Capture the cell that displays the provided text and extract its [x, y] central coordinate. 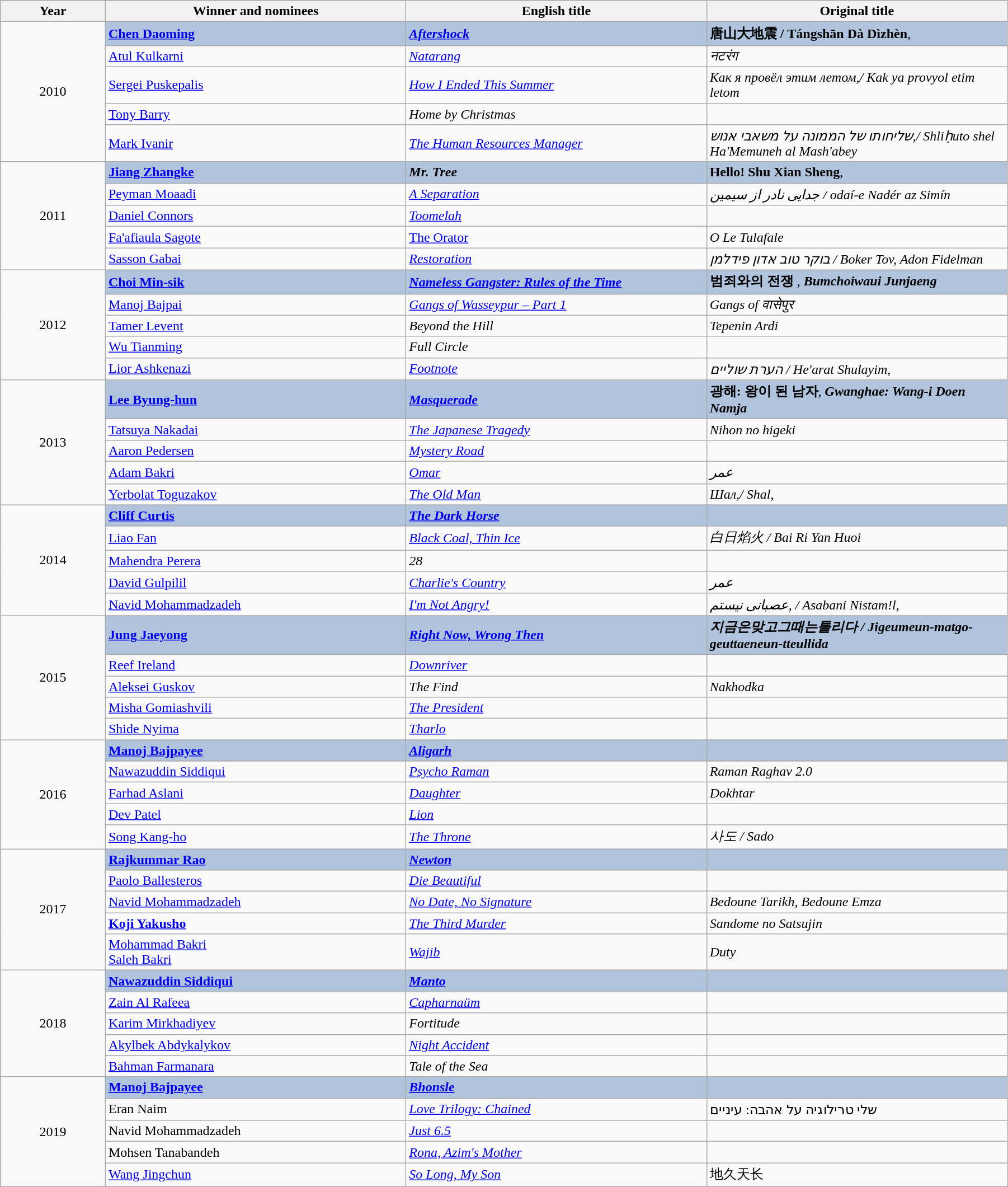
Tatsuya Nakadai [255, 429]
בוקר טוב אדון פידלמן / Boker Tov, Adon Fidelman [857, 259]
Toomelah [556, 216]
Reef Ireland [255, 665]
Adam Bakri [255, 472]
Wajib [556, 953]
Eran Naim [255, 1109]
Liao Fan [255, 538]
Manoj Bajpai [255, 304]
The Human Resources Manager [556, 143]
범죄와의 전쟁 , Bumchoiwaui Junjaeng [857, 282]
Raman Raghav 2.0 [857, 772]
Masquerade [556, 400]
Charlie's Country [556, 583]
Downriver [556, 665]
2011 [53, 216]
The Find [556, 687]
Nihon no higeki [857, 429]
Bahman Farmanara [255, 1066]
Black Coal, Thin Ice [556, 538]
The Orator [556, 237]
Sasson Gabai [255, 259]
Mohsen Tanabandeh [255, 1152]
Как я провёл этим летом,/ Kak ya provyol etim letom [857, 85]
عصبانی نیستم, / Asabani Nistam!l, [857, 604]
Jung Jaeyong [255, 635]
Karim Mirkhadiyev [255, 1024]
Psycho Raman [556, 772]
David Gulpilil [255, 583]
Fortitude [556, 1024]
שליחותו של הממונה על משאבי אנוש,/ Shliḥuto shel Ha'Memuneh al Mash'abey [857, 143]
Farhad Aslani [255, 793]
The Japanese Tragedy [556, 429]
Year [53, 11]
Winner and nominees [255, 11]
Just 6.5 [556, 1131]
The Old Man [556, 494]
2018 [53, 1024]
How I Ended This Summer [556, 85]
Mahendra Perera [255, 561]
Love Trilogy: Chained [556, 1109]
2019 [53, 1132]
地久天长 [857, 1175]
Song Kang-ho [255, 837]
Mystery Road [556, 451]
Yerbolat Toguzakov [255, 494]
Bedoune Tarikh, Bedoune Emza [857, 902]
Jiang Zhangke [255, 172]
नटरंग [857, 56]
Right Now, Wrong Then [556, 635]
Tepenin Ardi [857, 326]
I'm Not Angry! [556, 604]
Sergei Puskepalis [255, 85]
Restoration [556, 259]
Шал,/ Shal, [857, 494]
Mark Ivanir [255, 143]
Daughter [556, 793]
Tale of the Sea [556, 1066]
Chen Daoming [255, 34]
Koji Yakusho [255, 923]
Beyond the Hill [556, 326]
사도 / Sado [857, 837]
Aaron Pedersen [255, 451]
Gangs of Wasseypur – Part 1 [556, 304]
2017 [53, 909]
Capharnaüm [556, 1002]
جدایی نادر از سیمین / odaí-e Nadér az Simín [857, 194]
Hello! Shu Xian Sheng, [857, 172]
English title [556, 11]
Newton [556, 859]
Choi Min-sik [255, 282]
Rona, Azim's Mother [556, 1152]
Natarang [556, 56]
Tony Barry [255, 114]
Misha Gomiashvili [255, 708]
Dev Patel [255, 814]
Nakhodka [857, 687]
2014 [53, 560]
지금은맞고그때는틀리다 / Jigeumeun-matgo-geuttaeneun-tteullida [857, 635]
2012 [53, 325]
2015 [53, 678]
שלי טרילוגיה על אהבה: עיניים [857, 1109]
광해: 왕이 된 남자, Gwanghae: Wang-i Doen Namja [857, 400]
No Date, No Signature [556, 902]
So Long, My Son [556, 1175]
Lion [556, 814]
A Separation [556, 194]
Wu Tianming [255, 347]
Aligarh [556, 750]
Night Accident [556, 1045]
Mr. Tree [556, 172]
Fa'afiaula Sagote [255, 237]
The Dark Horse [556, 515]
Mohammad Bakri Saleh Bakri [255, 953]
Aftershock [556, 34]
The President [556, 708]
Footnote [556, 369]
Home by Christmas [556, 114]
Paolo Ballesteros [255, 881]
Peyman Moaadi [255, 194]
Gangs of वासेपुर [857, 304]
Aleksei Guskov [255, 687]
Atul Kulkarni [255, 56]
唐山大地震 / Tángshān Dà Dìzhèn, [857, 34]
Rajkummar Rao [255, 859]
Zain Al Rafeea [255, 1002]
Dokhtar [857, 793]
Original title [857, 11]
The Throne [556, 837]
2016 [53, 795]
Tamer Levent [255, 326]
Shide Nyima [255, 729]
O Le Tulafale [857, 237]
Duty [857, 953]
2010 [53, 92]
Tharlo [556, 729]
Wang Jingchun [255, 1175]
Omar [556, 472]
2013 [53, 442]
Daniel Connors [255, 216]
Akylbek Abdykalykov [255, 1045]
הערת שוליים / He'arat Shulayim, [857, 369]
The Third Murder [556, 923]
Die Beautiful [556, 881]
Lior Ashkenazi [255, 369]
Sandome no Satsujin [857, 923]
Full Circle [556, 347]
Bhonsle [556, 1087]
Nameless Gangster: Rules of the Time [556, 282]
Manto [556, 981]
白日焰火 / Bai Ri Yan Huoi [857, 538]
Cliff Curtis [255, 515]
28 [556, 561]
Lee Byung-hun [255, 400]
